Return the [x, y] coordinate for the center point of the cell that contains the specified text.  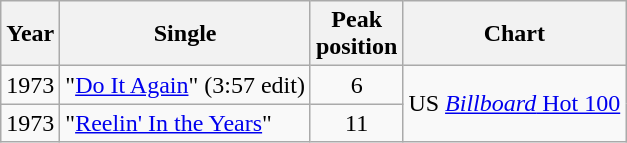
6 [356, 85]
"Reelin' In the Years" [186, 123]
US Billboard Hot 100 [514, 104]
Peakposition [356, 34]
Single [186, 34]
"Do It Again" (3:57 edit) [186, 85]
Chart [514, 34]
11 [356, 123]
Year [30, 34]
